From the cell containing the given text, extract its center point as [X, Y] coordinate. 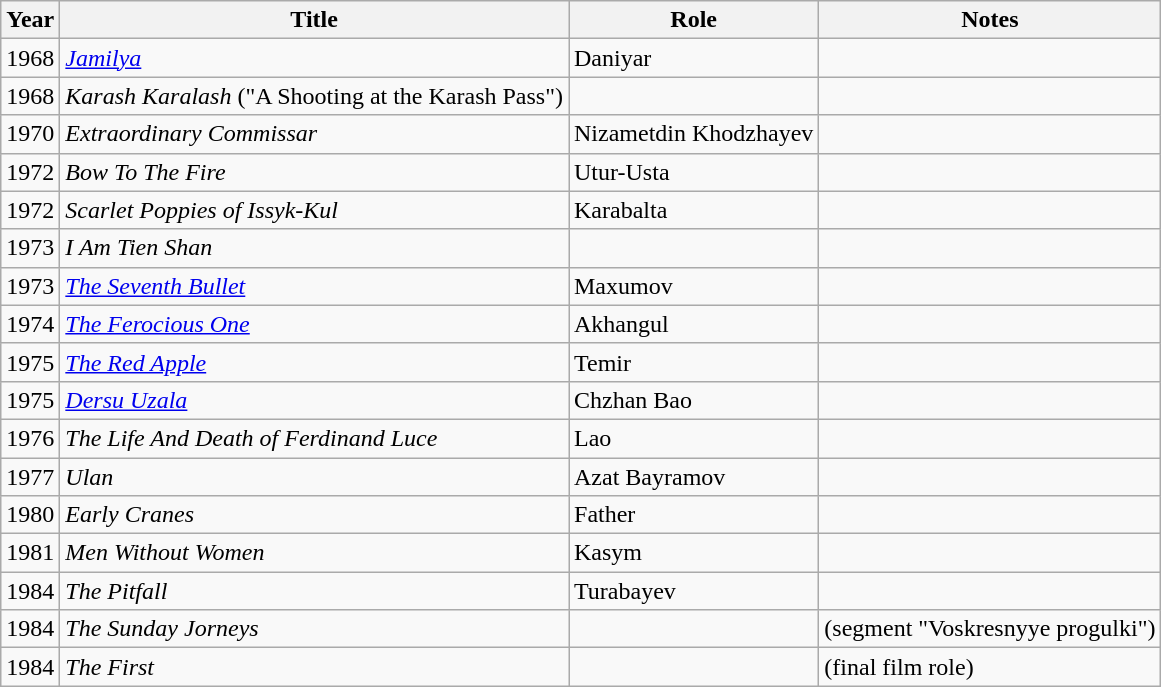
Chzhan Bao [693, 400]
Azat Bayramov [693, 477]
Kasym [693, 553]
Bow To The Fire [314, 172]
Extraordinary Commissar [314, 134]
Ulan [314, 477]
Men Without Women [314, 553]
The Red Apple [314, 362]
(segment "Voskresnyye progulki") [990, 629]
The Pitfall [314, 591]
Daniyar [693, 58]
Temir [693, 362]
The Seventh Bullet [314, 286]
The First [314, 667]
Early Cranes [314, 515]
Maxumov [693, 286]
Title [314, 20]
1977 [30, 477]
Father [693, 515]
1970 [30, 134]
Role [693, 20]
The Life And Death of Ferdinand Luce [314, 438]
1976 [30, 438]
1981 [30, 553]
Lao [693, 438]
Year [30, 20]
The Sunday Jorneys [314, 629]
The Ferocious One [314, 324]
Nizametdin Khodzhayev [693, 134]
I Am Tien Shan [314, 248]
Jamilya [314, 58]
Akhangul [693, 324]
Karash Karalash ("A Shooting at the Karash Pass") [314, 96]
Notes [990, 20]
Karabalta [693, 210]
Turabayev [693, 591]
1980 [30, 515]
(final film role) [990, 667]
1974 [30, 324]
Scarlet Poppies of Issyk-Kul [314, 210]
Dersu Uzala [314, 400]
Utur-Usta [693, 172]
